Pinpoint the cell where the given text exists, returning its [X, Y] midpoint coordinate. 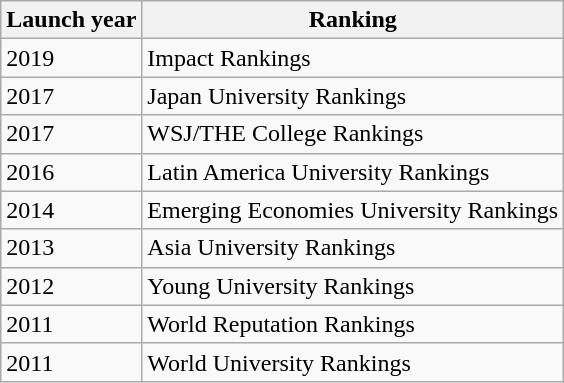
WSJ/THE College Rankings [353, 134]
Impact Rankings [353, 58]
2012 [72, 286]
Young University Rankings [353, 286]
World Reputation Rankings [353, 324]
2019 [72, 58]
Japan University Rankings [353, 96]
Ranking [353, 20]
Emerging Economies University Rankings [353, 210]
Launch year [72, 20]
World University Rankings [353, 362]
2013 [72, 248]
Latin America University Rankings [353, 172]
2014 [72, 210]
Asia University Rankings [353, 248]
2016 [72, 172]
